Capture the cell that displays the provided text and extract its (x, y) central coordinate. 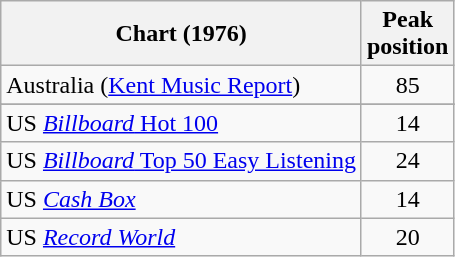
US Billboard Hot 100 (182, 123)
US Billboard Top 50 Easy Listening (182, 161)
24 (407, 161)
85 (407, 85)
US Record World (182, 237)
20 (407, 237)
US Cash Box (182, 199)
Australia (Kent Music Report) (182, 85)
Peakposition (407, 34)
Chart (1976) (182, 34)
